Locate the cell with the specified text and output its (X, Y) center coordinate. 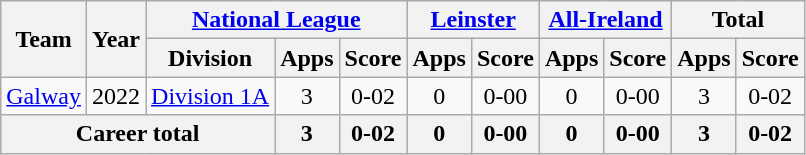
Galway (44, 96)
Year (116, 39)
Division 1A (210, 96)
Career total (138, 134)
2022 (116, 96)
Total (738, 20)
National League (276, 20)
All-Ireland (605, 20)
Division (210, 58)
Team (44, 39)
Leinster (473, 20)
